Provide the [X, Y] coordinate of the cell's center where the given text is located.  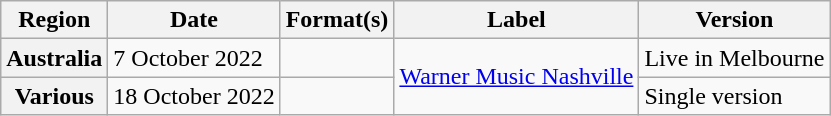
Region [54, 20]
Single version [734, 96]
18 October 2022 [194, 96]
Various [54, 96]
Label [516, 20]
Version [734, 20]
Format(s) [337, 20]
Australia [54, 58]
Date [194, 20]
7 October 2022 [194, 58]
Warner Music Nashville [516, 77]
Live in Melbourne [734, 58]
